Capture the cell that displays the provided text and extract its (x, y) central coordinate. 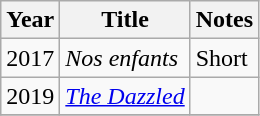
Title (125, 20)
2019 (30, 96)
Short (224, 58)
Notes (224, 20)
Year (30, 20)
Nos enfants (125, 58)
2017 (30, 58)
The Dazzled (125, 96)
